Provide the (X, Y) coordinate of the cell's center where the given text is located.  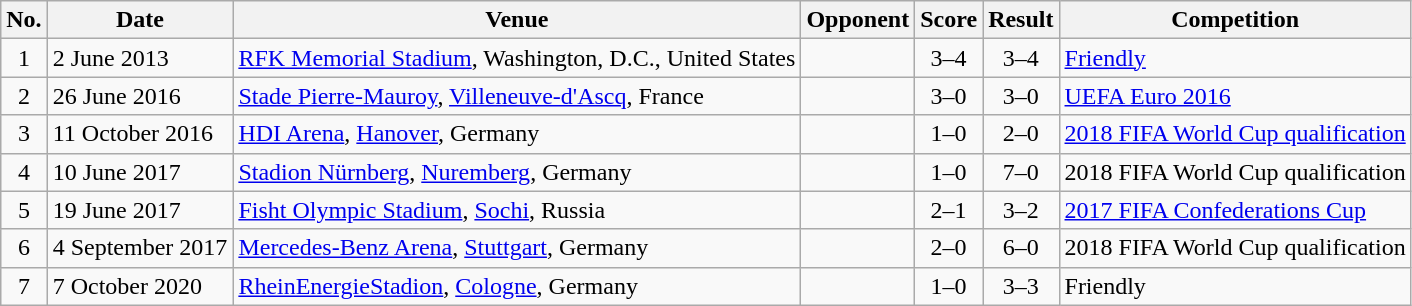
26 June 2016 (140, 96)
UEFA Euro 2016 (1235, 96)
2–1 (949, 210)
No. (24, 20)
2 (24, 96)
Competition (1235, 20)
Mercedes-Benz Arena, Stuttgart, Germany (517, 248)
11 October 2016 (140, 134)
4 (24, 172)
3–3 (1021, 286)
5 (24, 210)
Stadion Nürnberg, Nuremberg, Germany (517, 172)
Fisht Olympic Stadium, Sochi, Russia (517, 210)
Date (140, 20)
2017 FIFA Confederations Cup (1235, 210)
Stade Pierre-Mauroy, Villeneuve-d'Ascq, France (517, 96)
Opponent (858, 20)
RFK Memorial Stadium, Washington, D.C., United States (517, 58)
RheinEnergieStadion, Cologne, Germany (517, 286)
HDI Arena, Hanover, Germany (517, 134)
4 September 2017 (140, 248)
3 (24, 134)
Venue (517, 20)
6–0 (1021, 248)
10 June 2017 (140, 172)
7 October 2020 (140, 286)
19 June 2017 (140, 210)
7 (24, 286)
Score (949, 20)
2 June 2013 (140, 58)
6 (24, 248)
1 (24, 58)
Result (1021, 20)
7–0 (1021, 172)
3–2 (1021, 210)
